Locate the cell with the specified text and output its [x, y] center coordinate. 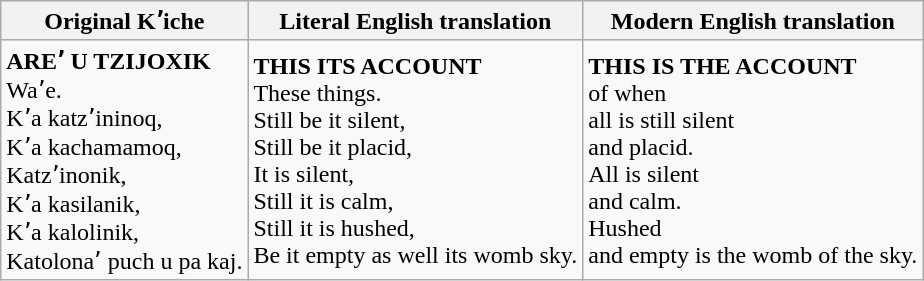
Literal English translation [416, 21]
THIS IS THE ACCOUNTof whenall is still silent and placid.All is silent and calm.Hushed and empty is the womb of the sky. [753, 160]
Original Kʼiche [124, 21]
Modern English translation [753, 21]
AREʼ U TZIJOXIKWaʼe.Kʼa katzʼininoq, Kʼa kachamamoq,Katzʼinonik, Kʼa kasilanik,Kʼa kalolinik, Katolonaʼ puch u pa kaj. [124, 160]
